Return the (x, y) coordinate for the center point of the cell that contains the specified text.  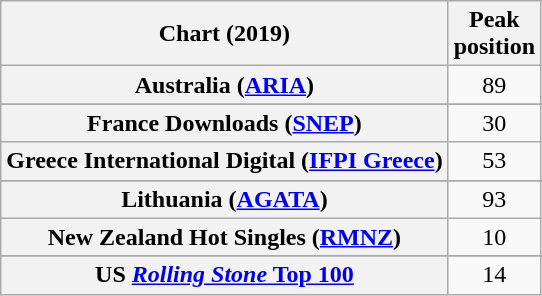
Greece International Digital (IFPI Greece) (224, 161)
US Rolling Stone Top 100 (224, 275)
Australia (ARIA) (224, 85)
30 (494, 123)
Peakposition (494, 34)
10 (494, 237)
14 (494, 275)
89 (494, 85)
France Downloads (SNEP) (224, 123)
Lithuania (AGATA) (224, 199)
53 (494, 161)
New Zealand Hot Singles (RMNZ) (224, 237)
Chart (2019) (224, 34)
93 (494, 199)
